For the text-containing cell, return its midpoint in [x, y] coordinate format. 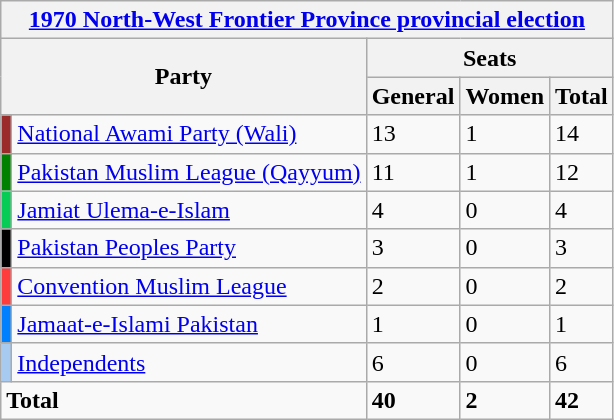
13 [413, 134]
Jamiat Ulema-e-Islam [189, 210]
42 [582, 400]
40 [413, 400]
Seats [490, 58]
1970 North-West Frontier Province provincial election [307, 20]
Convention Muslim League [189, 286]
National Awami Party (Wali) [189, 134]
Independents [189, 362]
Jamaat-e-Islami Pakistan [189, 324]
14 [582, 134]
12 [582, 172]
Women [505, 96]
Pakistan Peoples Party [189, 248]
Party [184, 77]
11 [413, 172]
General [413, 96]
Pakistan Muslim League (Qayyum) [189, 172]
